Determine the (X, Y) coordinate at the center of the cell enclosing the given text.  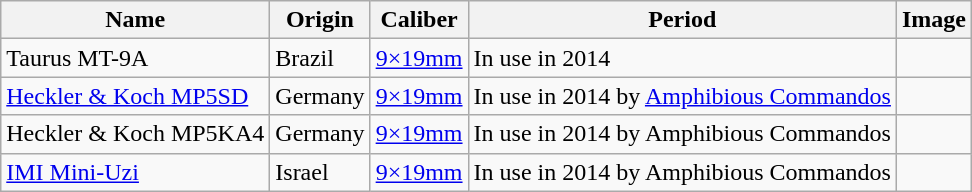
Brazil (320, 58)
Image (934, 20)
Heckler & Koch MP5KA4 (136, 134)
Caliber (419, 20)
Origin (320, 20)
Israel (320, 172)
Heckler & Koch MP5SD (136, 96)
In use in 2014 (682, 58)
IMI Mini-Uzi (136, 172)
Taurus MT-9A (136, 58)
Period (682, 20)
Name (136, 20)
